Output the (X, Y) coordinate of the center of the cell containing the given text.  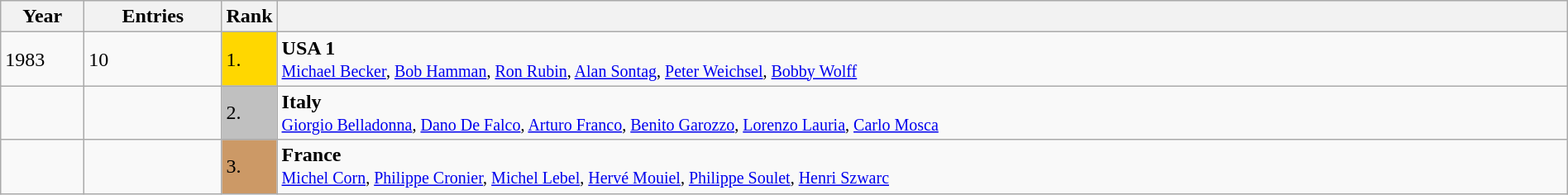
10 (153, 59)
1983 (43, 59)
Entries (153, 17)
Rank (250, 17)
3. (250, 167)
1. (250, 59)
2. (250, 112)
Year (43, 17)
USA 1 Michael Becker, Bob Hamman, Ron Rubin, Alan Sontag, Peter Weichsel, Bobby Wolff (922, 59)
ItalyGiorgio Belladonna, Dano De Falco, Arturo Franco, Benito Garozzo, Lorenzo Lauria, Carlo Mosca (922, 112)
FranceMichel Corn, Philippe Cronier, Michel Lebel, Hervé Mouiel, Philippe Soulet, Henri Szwarc (922, 167)
